Provide the [x, y] coordinate of the cell's center where the given text is located.  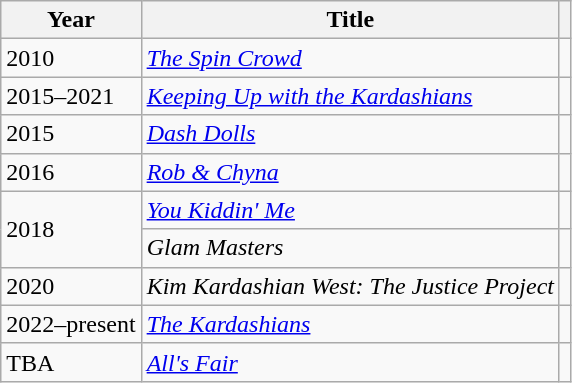
2015 [71, 134]
2020 [71, 286]
You Kiddin' Me [350, 210]
The Kardashians [350, 324]
The Spin Crowd [350, 58]
2018 [71, 229]
Glam Masters [350, 248]
Kim Kardashian West: The Justice Project [350, 286]
TBA [71, 362]
2015–2021 [71, 96]
Year [71, 20]
Rob & Chyna [350, 172]
2010 [71, 58]
Title [350, 20]
2022–present [71, 324]
Dash Dolls [350, 134]
All's Fair [350, 362]
2016 [71, 172]
Keeping Up with the Kardashians [350, 96]
